Search for the cell housing the specified text and yield its [x, y] center coordinate. 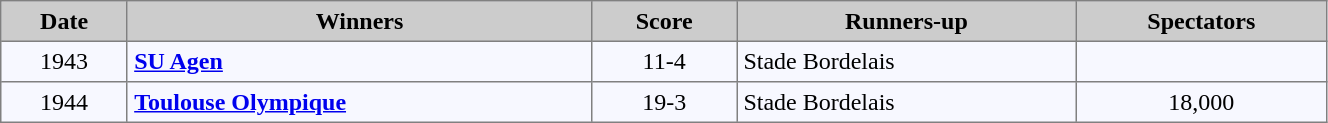
Spectators [1201, 21]
SU Agen [359, 61]
Date [64, 21]
19-3 [664, 102]
18,000 [1201, 102]
Winners [359, 21]
1944 [64, 102]
1943 [64, 61]
Runners-up [907, 21]
Score [664, 21]
11-4 [664, 61]
Toulouse Olympique [359, 102]
